Detect which cell encompasses the target text, then output its (X, Y) center coordinate. 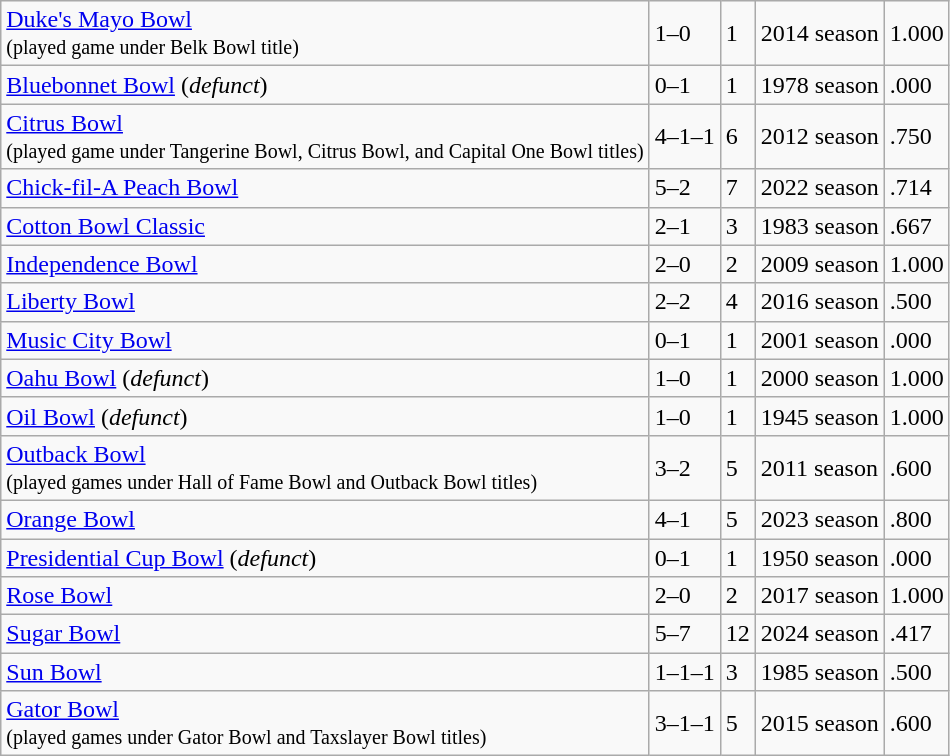
1945 season (820, 416)
Gator Bowl(played games under Gator Bowl and Taxslayer Bowl titles) (325, 724)
Orange Bowl (325, 519)
Cotton Bowl Classic (325, 226)
2016 season (820, 302)
3–1–1 (684, 724)
1985 season (820, 672)
2011 season (820, 468)
2001 season (820, 340)
7 (738, 188)
6 (738, 136)
.667 (916, 226)
Oahu Bowl (defunct) (325, 378)
5–7 (684, 634)
Rose Bowl (325, 596)
Independence Bowl (325, 264)
.750 (916, 136)
2–1 (684, 226)
1978 season (820, 85)
Sun Bowl (325, 672)
Sugar Bowl (325, 634)
1–1–1 (684, 672)
4 (738, 302)
2014 season (820, 34)
2023 season (820, 519)
Liberty Bowl (325, 302)
12 (738, 634)
.800 (916, 519)
2024 season (820, 634)
3–2 (684, 468)
Citrus Bowl(played game under Tangerine Bowl, Citrus Bowl, and Capital One Bowl titles) (325, 136)
Oil Bowl (defunct) (325, 416)
1950 season (820, 557)
.714 (916, 188)
1983 season (820, 226)
2012 season (820, 136)
5–2 (684, 188)
2017 season (820, 596)
Bluebonnet Bowl (defunct) (325, 85)
Outback Bowl(played games under Hall of Fame Bowl and Outback Bowl titles) (325, 468)
2–2 (684, 302)
.417 (916, 634)
Chick-fil-A Peach Bowl (325, 188)
2000 season (820, 378)
2022 season (820, 188)
Duke's Mayo Bowl(played game under Belk Bowl title) (325, 34)
2015 season (820, 724)
4–1 (684, 519)
Presidential Cup Bowl (defunct) (325, 557)
2009 season (820, 264)
4–1–1 (684, 136)
Music City Bowl (325, 340)
